Return the [X, Y] coordinate for the center point of the cell that contains the specified text.  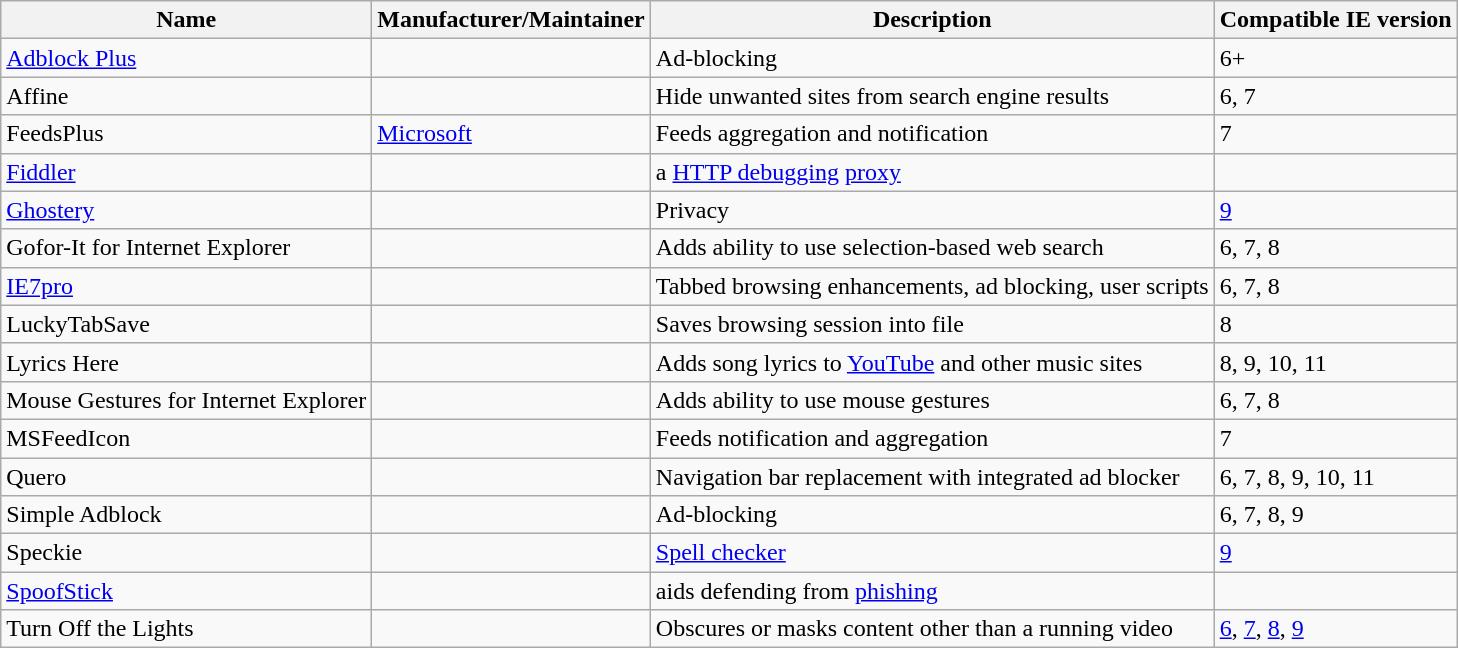
Ghostery [186, 210]
Saves browsing session into file [932, 324]
Gofor-It for Internet Explorer [186, 248]
6+ [1336, 58]
a HTTP debugging proxy [932, 172]
Speckie [186, 553]
Feeds notification and aggregation [932, 438]
Turn Off the Lights [186, 629]
aids defending from phishing [932, 591]
Compatible IE version [1336, 20]
Hide unwanted sites from search engine results [932, 96]
Microsoft [512, 134]
Adblock Plus [186, 58]
MSFeedIcon [186, 438]
Adds song lyrics to YouTube and other music sites [932, 362]
SpoofStick [186, 591]
6, 7 [1336, 96]
Feeds aggregation and notification [932, 134]
Privacy [932, 210]
8 [1336, 324]
Fiddler [186, 172]
Lyrics Here [186, 362]
Description [932, 20]
LuckyTabSave [186, 324]
Adds ability to use mouse gestures [932, 400]
6, 7, 8, 9, 10, 11 [1336, 477]
Mouse Gestures for Internet Explorer [186, 400]
Quero [186, 477]
8, 9, 10, 11 [1336, 362]
Manufacturer/Maintainer [512, 20]
Name [186, 20]
Navigation bar replacement with integrated ad blocker [932, 477]
Obscures or masks content other than a running video [932, 629]
Adds ability to use selection-based web search [932, 248]
Affine [186, 96]
IE7pro [186, 286]
FeedsPlus [186, 134]
Spell checker [932, 553]
Simple Adblock [186, 515]
Tabbed browsing enhancements, ad blocking, user scripts [932, 286]
